Return the (x, y) coordinate for the center point of the cell that contains the specified text.  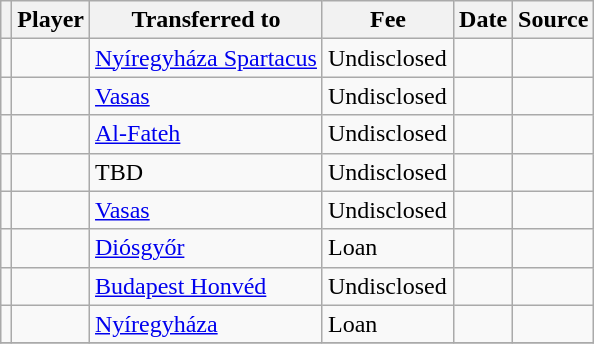
Source (554, 20)
Nyíregyháza Spartacus (206, 58)
Diósgyőr (206, 248)
Transferred to (206, 20)
Player (51, 20)
Fee (388, 20)
Al-Fateh (206, 134)
Nyíregyháza (206, 324)
Date (484, 20)
Budapest Honvéd (206, 286)
TBD (206, 172)
